Find where the given text appears and provide that cell's center as [x, y] coordinate. 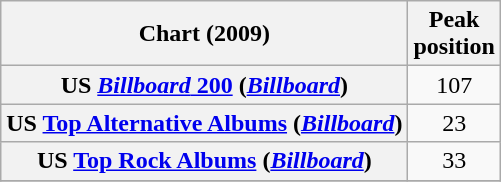
107 [454, 85]
US Top Alternative Albums (Billboard) [204, 123]
33 [454, 161]
US Billboard 200 (Billboard) [204, 85]
US Top Rock Albums (Billboard) [204, 161]
23 [454, 123]
Peakposition [454, 34]
Chart (2009) [204, 34]
